Find where the given text appears and provide that cell's center as (x, y) coordinate. 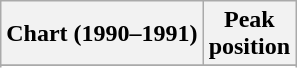
Peakposition (249, 34)
Chart (1990–1991) (102, 34)
